Pinpoint the cell where the given text exists, returning its [x, y] midpoint coordinate. 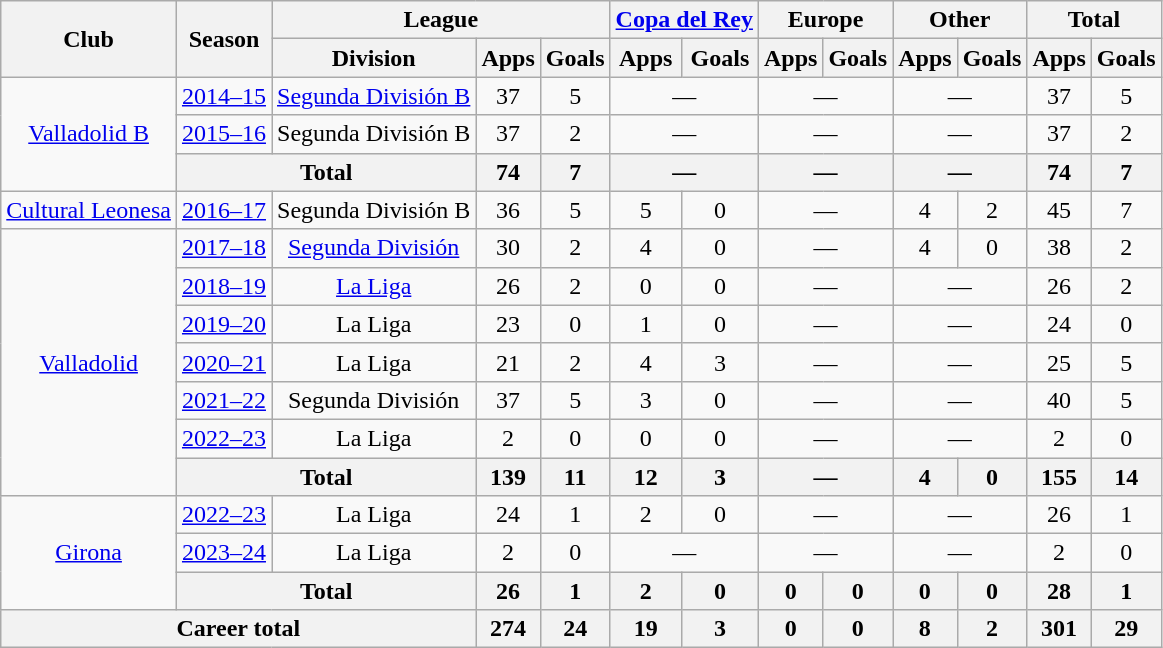
14 [1126, 477]
League [442, 20]
23 [508, 324]
2019–20 [224, 324]
Europe [825, 20]
301 [1059, 629]
274 [508, 629]
45 [1059, 210]
36 [508, 210]
2021–22 [224, 400]
30 [508, 248]
2020–21 [224, 362]
11 [575, 477]
8 [925, 629]
2018–19 [224, 286]
Valladolid B [89, 134]
38 [1059, 248]
25 [1059, 362]
Cultural Leonesa [89, 210]
Girona [89, 553]
Season [224, 39]
2016–17 [224, 210]
Division [374, 58]
28 [1059, 591]
Other [960, 20]
21 [508, 362]
Valladolid [89, 362]
19 [646, 629]
2017–18 [224, 248]
40 [1059, 400]
155 [1059, 477]
Career total [238, 629]
2023–24 [224, 553]
Club [89, 39]
Copa del Rey [684, 20]
29 [1126, 629]
139 [508, 477]
2015–16 [224, 134]
2014–15 [224, 96]
12 [646, 477]
